Return the (X, Y) coordinate for the center point of the cell that contains the specified text.  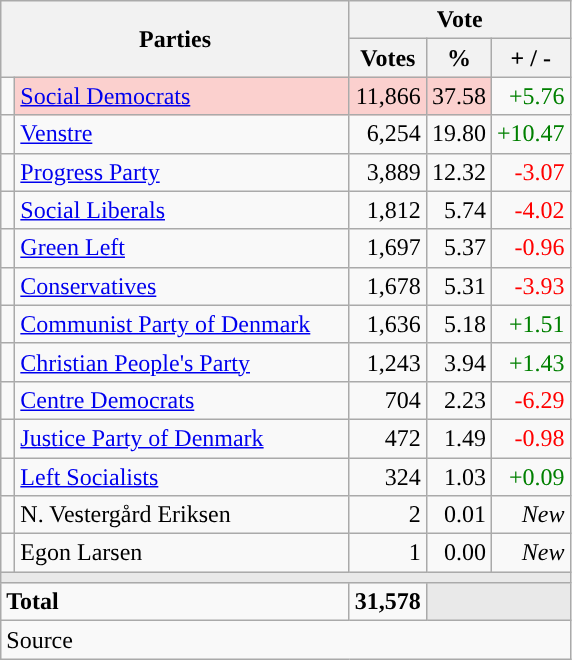
Green Left (182, 248)
-3.93 (530, 286)
1,636 (388, 324)
-3.07 (530, 172)
19.80 (458, 134)
1.03 (458, 477)
Left Socialists (182, 477)
-0.96 (530, 248)
6,254 (388, 134)
2.23 (458, 400)
+ / - (530, 58)
N. Vestergård Eriksen (182, 515)
37.58 (458, 96)
5.18 (458, 324)
1,678 (388, 286)
1.49 (458, 438)
Communist Party of Denmark (182, 324)
5.37 (458, 248)
Parties (176, 39)
324 (388, 477)
Social Democrats (182, 96)
Conservatives (182, 286)
Centre Democrats (182, 400)
Total (176, 602)
Votes (388, 58)
0.01 (458, 515)
+5.76 (530, 96)
1,697 (388, 248)
Christian People's Party (182, 362)
-6.29 (530, 400)
12.32 (458, 172)
-0.98 (530, 438)
11,866 (388, 96)
-4.02 (530, 210)
5.31 (458, 286)
Social Liberals (182, 210)
472 (388, 438)
Egon Larsen (182, 553)
Vote (460, 20)
704 (388, 400)
31,578 (388, 602)
0.00 (458, 553)
Progress Party (182, 172)
1,812 (388, 210)
5.74 (458, 210)
1 (388, 553)
3,889 (388, 172)
Source (286, 640)
1,243 (388, 362)
+1.51 (530, 324)
3.94 (458, 362)
+0.09 (530, 477)
+1.43 (530, 362)
+10.47 (530, 134)
2 (388, 515)
% (458, 58)
Venstre (182, 134)
Justice Party of Denmark (182, 438)
